Identify which cell holds the provided text, then report its (x, y) central coordinate. 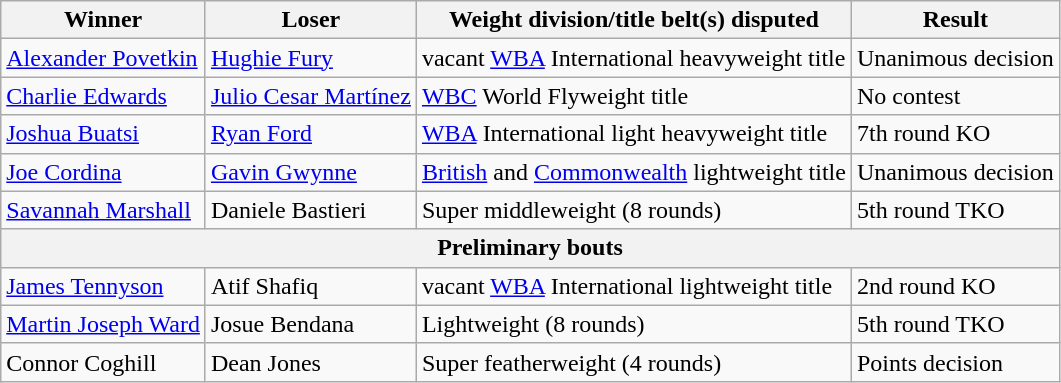
Martin Joseph Ward (104, 324)
Charlie Edwards (104, 96)
Super featherweight (4 rounds) (634, 362)
Joshua Buatsi (104, 134)
7th round KO (955, 134)
Joe Cordina (104, 172)
Connor Coghill (104, 362)
vacant WBA International lightweight title (634, 286)
British and Commonwealth lightweight title (634, 172)
Josue Bendana (310, 324)
Daniele Bastieri (310, 210)
WBA International light heavyweight title (634, 134)
Preliminary bouts (530, 248)
Loser (310, 20)
Atif Shafiq (310, 286)
Weight division/title belt(s) disputed (634, 20)
vacant WBA International heavyweight title (634, 58)
Gavin Gwynne (310, 172)
James Tennyson (104, 286)
Savannah Marshall (104, 210)
Result (955, 20)
Winner (104, 20)
Alexander Povetkin (104, 58)
Points decision (955, 362)
No contest (955, 96)
Hughie Fury (310, 58)
2nd round KO (955, 286)
Ryan Ford (310, 134)
Lightweight (8 rounds) (634, 324)
Julio Cesar Martínez (310, 96)
Super middleweight (8 rounds) (634, 210)
Dean Jones (310, 362)
WBC World Flyweight title (634, 96)
